Detect which cell encompasses the target text, then output its [x, y] center coordinate. 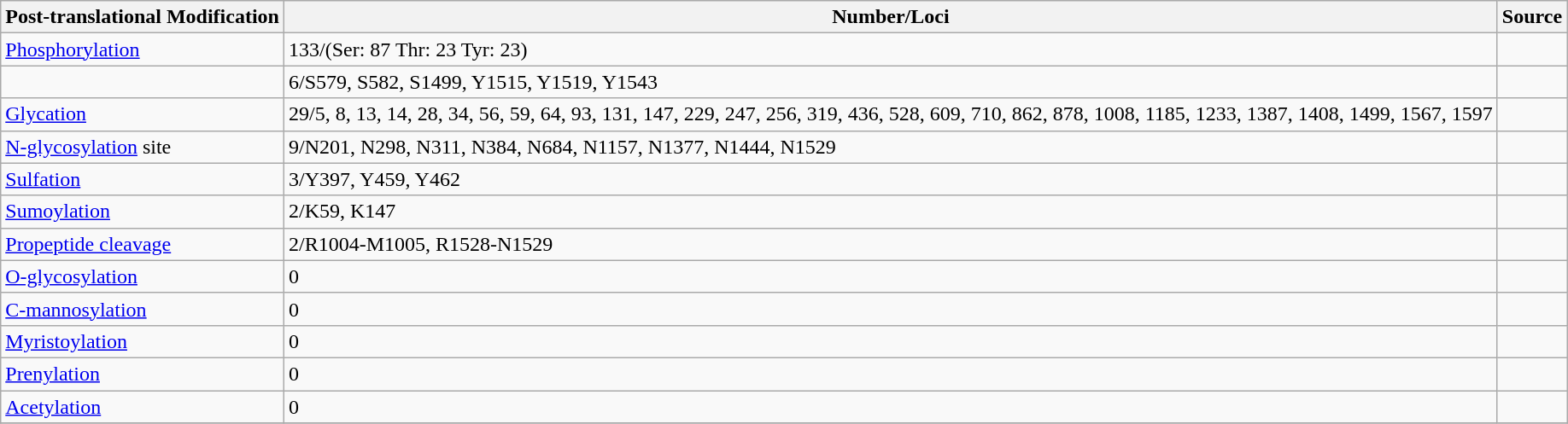
O-glycosylation [143, 276]
Prenylation [143, 374]
6/S579, S582, S1499, Y1515, Y1519, Y1543 [890, 82]
N-glycosylation site [143, 147]
Myristoylation [143, 341]
9/N201, N298, N311, N384, N684, N1157, N1377, N1444, N1529 [890, 147]
2/R1004-M1005, R1528-N1529 [890, 244]
29/5, 8, 13, 14, 28, 34, 56, 59, 64, 93, 131, 147, 229, 247, 256, 319, 436, 528, 609, 710, 862, 878, 1008, 1185, 1233, 1387, 1408, 1499, 1567, 1597 [890, 114]
Sulfation [143, 179]
Sumoylation [143, 212]
Propeptide cleavage [143, 244]
Source [1532, 17]
Number/Loci [890, 17]
C-mannosylation [143, 309]
Phosphorylation [143, 49]
Glycation [143, 114]
3/Y397, Y459, Y462 [890, 179]
Post-translational Modification [143, 17]
133/(Ser: 87 Thr: 23 Tyr: 23) [890, 49]
Acetylation [143, 407]
2/K59, K147 [890, 212]
